Search for the cell housing the specified text and yield its [X, Y] center coordinate. 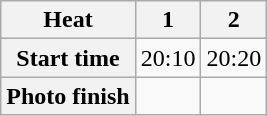
2 [234, 20]
1 [168, 20]
Start time [68, 58]
Photo finish [68, 96]
Heat [68, 20]
20:10 [168, 58]
20:20 [234, 58]
